Return (X, Y) of the center of cell containing provided text 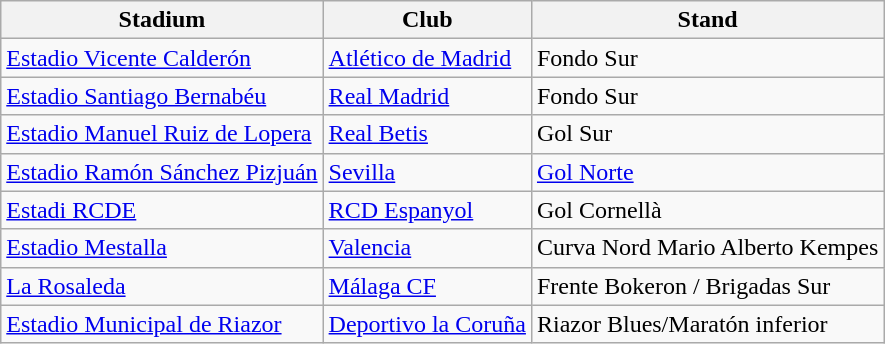
Gol Cornellà (707, 210)
Sevilla (427, 172)
Málaga CF (427, 286)
Frente Bokeron / Brigadas Sur (707, 286)
Stand (707, 20)
Estadi RCDE (162, 210)
Real Madrid (427, 96)
Atlético de Madrid (427, 58)
RCD Espanyol (427, 210)
Deportivo la Coruña (427, 324)
Estadio Santiago Bernabéu (162, 96)
Estadio Manuel Ruiz de Lopera (162, 134)
Curva Nord Mario Alberto Kempes (707, 248)
La Rosaleda (162, 286)
Estadio Vicente Calderón (162, 58)
Stadium (162, 20)
Estadio Municipal de Riazor (162, 324)
Valencia (427, 248)
Gol Norte (707, 172)
Club (427, 20)
Real Betis (427, 134)
Estadio Ramón Sánchez Pizjuán (162, 172)
Riazor Blues/Maratón inferior (707, 324)
Gol Sur (707, 134)
Estadio Mestalla (162, 248)
